Provide the (x, y) coordinate of the cell's center where the given text is located.  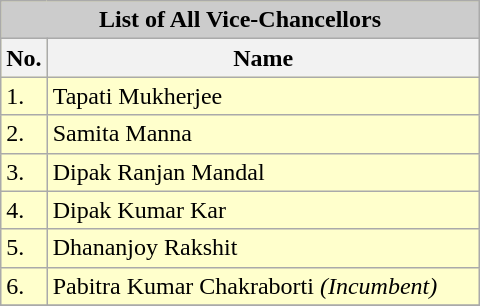
Tapati Mukherjee (263, 96)
List of All Vice-Chancellors (240, 20)
Samita Manna (263, 134)
Dhananjoy Rakshit (263, 248)
Dipak Ranjan Mandal (263, 172)
3. (24, 172)
4. (24, 210)
5. (24, 248)
Dipak Kumar Kar (263, 210)
No. (24, 58)
Pabitra Kumar Chakraborti (Incumbent) (263, 286)
2. (24, 134)
1. (24, 96)
6. (24, 286)
Name (263, 58)
